Return the [x, y] coordinate for the center point of the cell that contains the specified text.  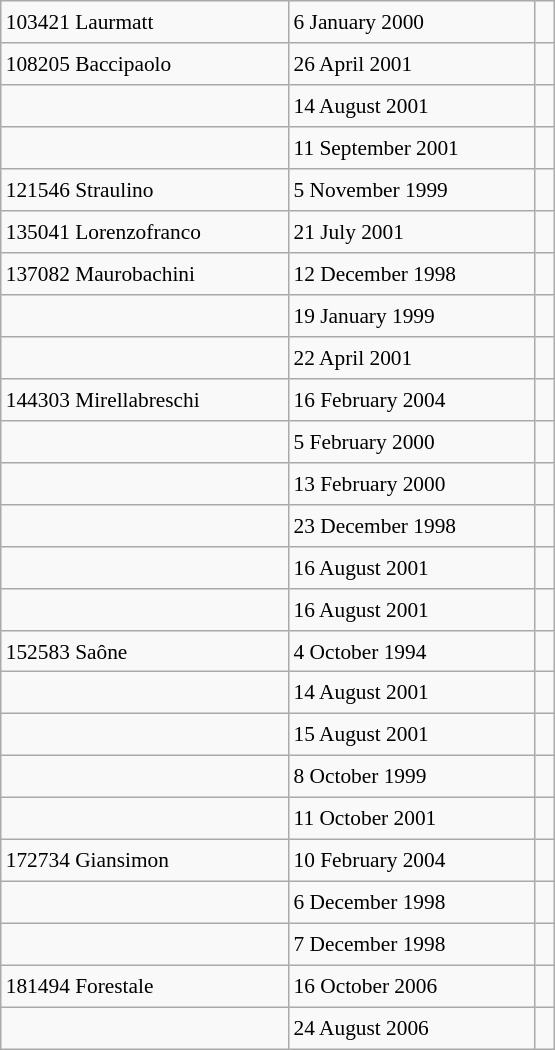
23 December 1998 [412, 525]
19 January 1999 [412, 316]
181494 Forestale [145, 986]
22 April 2001 [412, 358]
6 January 2000 [412, 22]
137082 Maurobachini [145, 274]
108205 Baccipaolo [145, 64]
6 December 1998 [412, 903]
16 February 2004 [412, 399]
16 October 2006 [412, 986]
11 September 2001 [412, 148]
144303 Mirellabreschi [145, 399]
152583 Saône [145, 651]
24 August 2006 [412, 1028]
12 December 1998 [412, 274]
10 February 2004 [412, 861]
4 October 1994 [412, 651]
5 November 1999 [412, 190]
8 October 1999 [412, 777]
21 July 2001 [412, 232]
11 October 2001 [412, 819]
121546 Straulino [145, 190]
172734 Giansimon [145, 861]
103421 Laurmatt [145, 22]
26 April 2001 [412, 64]
7 December 1998 [412, 945]
135041 Lorenzofranco [145, 232]
5 February 2000 [412, 441]
13 February 2000 [412, 483]
15 August 2001 [412, 735]
